Provide the [X, Y] coordinate of the cell's center where the given text is located.  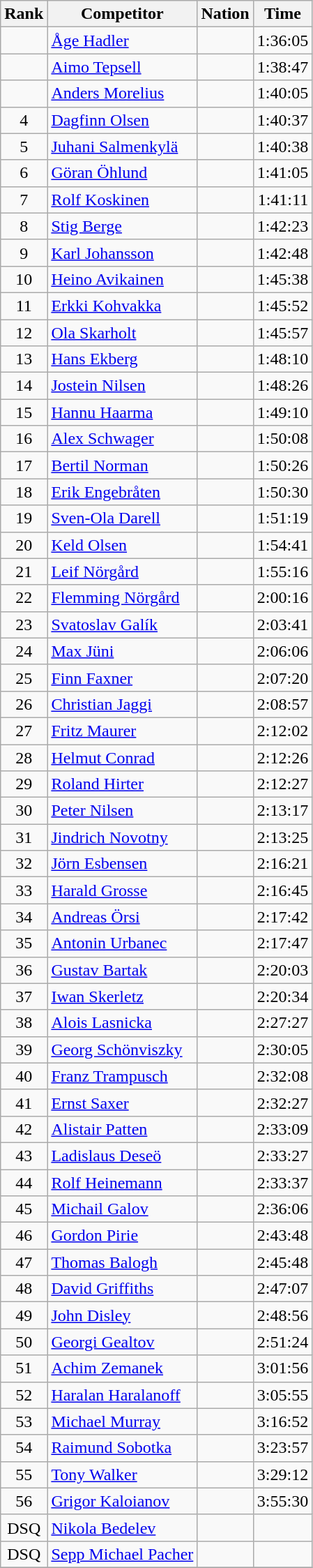
1:54:41 [282, 545]
2:12:02 [282, 731]
Time [282, 14]
Anders Morelius [123, 94]
23 [24, 625]
Achim Zemanek [123, 1368]
Bertil Norman [123, 465]
Heino Avikainen [123, 279]
3:55:30 [282, 1501]
18 [24, 492]
1:50:08 [282, 439]
55 [24, 1474]
Raimund Sobotka [123, 1448]
21 [24, 572]
2:13:17 [282, 811]
Hannu Haarma [123, 412]
Ola Skarholt [123, 333]
2:33:37 [282, 1183]
28 [24, 757]
Stig Berge [123, 226]
2:51:24 [282, 1342]
31 [24, 837]
1:40:37 [282, 120]
43 [24, 1156]
3:23:57 [282, 1448]
2:07:20 [282, 678]
2:12:27 [282, 784]
Ernst Saxer [123, 1103]
46 [24, 1236]
22 [24, 598]
Helmut Conrad [123, 757]
2:47:07 [282, 1289]
44 [24, 1183]
2:08:57 [282, 704]
5 [24, 147]
Erik Engebråten [123, 492]
Erkki Kohvakka [123, 306]
2:16:45 [282, 890]
17 [24, 465]
Dagfinn Olsen [123, 120]
Nation [225, 14]
1:40:38 [282, 147]
45 [24, 1209]
19 [24, 518]
Rank [24, 14]
Iwan Skerletz [123, 996]
27 [24, 731]
Aimo Tepsell [123, 67]
2:00:16 [282, 598]
2:03:41 [282, 625]
35 [24, 943]
Michael Murray [123, 1421]
7 [24, 200]
1:51:19 [282, 518]
11 [24, 306]
Antonin Urbanec [123, 943]
Jindrich Novotny [123, 837]
29 [24, 784]
1:45:57 [282, 333]
38 [24, 1023]
2:45:48 [282, 1262]
Nikola Bedelev [123, 1528]
Competitor [123, 14]
Max Jüni [123, 651]
1:38:47 [282, 67]
26 [24, 704]
3:16:52 [282, 1421]
24 [24, 651]
1:41:05 [282, 173]
Rolf Koskinen [123, 200]
Harald Grosse [123, 890]
4 [24, 120]
36 [24, 970]
Jostein Nilsen [123, 386]
2:30:05 [282, 1050]
9 [24, 253]
Åge Hadler [123, 40]
3:29:12 [282, 1474]
3:01:56 [282, 1368]
Tony Walker [123, 1474]
51 [24, 1368]
39 [24, 1050]
1:36:05 [282, 40]
2:20:34 [282, 996]
2:20:03 [282, 970]
14 [24, 386]
2:33:27 [282, 1156]
Christian Jaggi [123, 704]
6 [24, 173]
41 [24, 1103]
49 [24, 1315]
1:49:10 [282, 412]
10 [24, 279]
Flemming Nörgård [123, 598]
Peter Nilsen [123, 811]
53 [24, 1421]
3:05:55 [282, 1395]
Sven-Ola Darell [123, 518]
37 [24, 996]
Andreas Örsi [123, 917]
56 [24, 1501]
John Disley [123, 1315]
2:17:42 [282, 917]
Michail Galov [123, 1209]
1:40:05 [282, 94]
Grigor Kaloianov [123, 1501]
Gordon Pirie [123, 1236]
34 [24, 917]
16 [24, 439]
40 [24, 1076]
Ladislaus Deseö [123, 1156]
2:32:08 [282, 1076]
Hans Ekberg [123, 359]
Haralan Haralanoff [123, 1395]
1:48:10 [282, 359]
2:43:48 [282, 1236]
2:06:06 [282, 651]
52 [24, 1395]
Georgi Gealtov [123, 1342]
20 [24, 545]
1:55:16 [282, 572]
Roland Hirter [123, 784]
Franz Trampusch [123, 1076]
30 [24, 811]
2:16:21 [282, 864]
54 [24, 1448]
2:33:09 [282, 1129]
2:48:56 [282, 1315]
Rolf Heinemann [123, 1183]
2:12:26 [282, 757]
15 [24, 412]
Alistair Patten [123, 1129]
2:13:25 [282, 837]
8 [24, 226]
50 [24, 1342]
Thomas Balogh [123, 1262]
1:42:48 [282, 253]
Gustav Bartak [123, 970]
Sepp Michael Pacher [123, 1554]
1:45:52 [282, 306]
2:17:47 [282, 943]
David Griffiths [123, 1289]
Svatoslav Galík [123, 625]
Alex Schwager [123, 439]
Leif Nörgård [123, 572]
1:48:26 [282, 386]
48 [24, 1289]
Karl Johansson [123, 253]
1:50:26 [282, 465]
Keld Olsen [123, 545]
12 [24, 333]
Alois Lasnicka [123, 1023]
Juhani Salmenkylä [123, 147]
13 [24, 359]
2:36:06 [282, 1209]
42 [24, 1129]
Finn Faxner [123, 678]
1:50:30 [282, 492]
33 [24, 890]
1:41:11 [282, 200]
25 [24, 678]
1:45:38 [282, 279]
2:27:27 [282, 1023]
47 [24, 1262]
1:42:23 [282, 226]
Fritz Maurer [123, 731]
Göran Öhlund [123, 173]
Georg Schönviszky [123, 1050]
Jörn Esbensen [123, 864]
2:32:27 [282, 1103]
32 [24, 864]
